Identify which cell holds the provided text, then report its (X, Y) central coordinate. 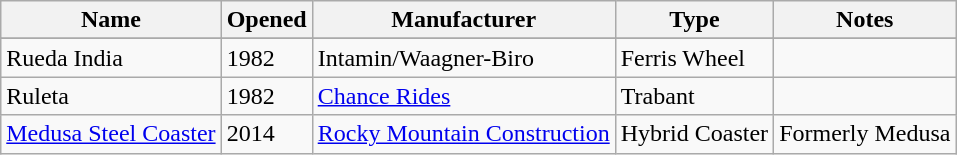
Type (694, 20)
Ruleta (111, 96)
2014 (266, 134)
Manufacturer (464, 20)
Name (111, 20)
Rocky Mountain Construction (464, 134)
Rueda India (111, 58)
Trabant (694, 96)
Formerly Medusa (865, 134)
Medusa Steel Coaster (111, 134)
Ferris Wheel (694, 58)
Chance Rides (464, 96)
Hybrid Coaster (694, 134)
Intamin/Waagner-Biro (464, 58)
Opened (266, 20)
Notes (865, 20)
